Scan for the cell matching the given text and deliver its (x, y) coordinate at center. 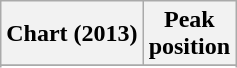
Peakposition (189, 34)
Chart (2013) (72, 34)
